Search for the cell housing the specified text and yield its (X, Y) center coordinate. 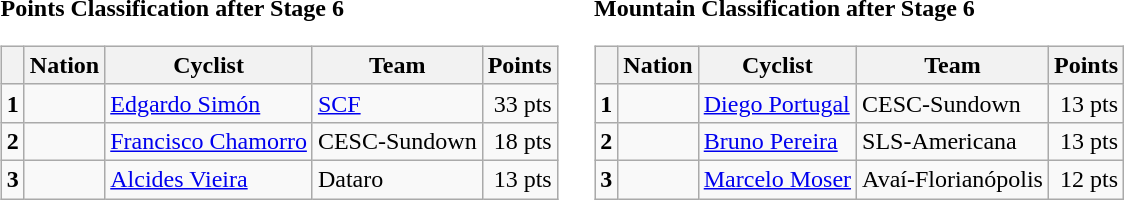
Alcides Vieira (209, 179)
SCF (397, 103)
Marcelo Moser (777, 179)
Francisco Chamorro (209, 141)
Avaí-Florianópolis (953, 179)
Dataro (397, 179)
18 pts (520, 141)
12 pts (1086, 179)
Diego Portugal (777, 103)
Edgardo Simón (209, 103)
SLS-Americana (953, 141)
33 pts (520, 103)
Bruno Pereira (777, 141)
